Identify which cell holds the provided text, then report its (X, Y) central coordinate. 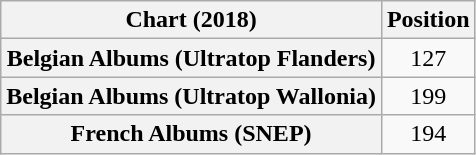
Position (428, 20)
199 (428, 96)
French Albums (SNEP) (192, 134)
194 (428, 134)
Chart (2018) (192, 20)
Belgian Albums (Ultratop Wallonia) (192, 96)
Belgian Albums (Ultratop Flanders) (192, 58)
127 (428, 58)
